Extract the [X, Y] coordinate from the center of the cell holding the provided text.  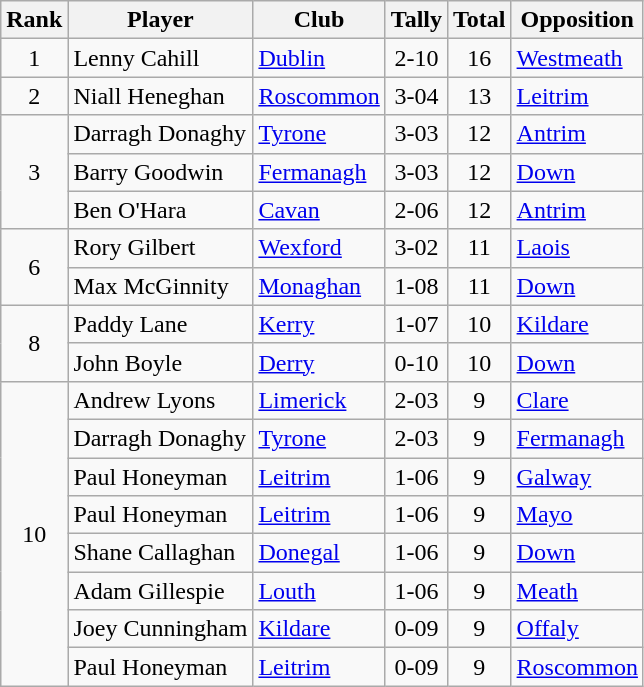
2-06 [416, 210]
Clare [577, 400]
Meath [577, 591]
Dublin [319, 58]
Louth [319, 591]
Paddy Lane [160, 324]
Offaly [577, 629]
2-10 [416, 58]
Donegal [319, 553]
Mayo [577, 515]
Ben O'Hara [160, 210]
Derry [319, 362]
8 [34, 343]
Kerry [319, 324]
Rory Gilbert [160, 248]
Opposition [577, 20]
Monaghan [319, 286]
Rank [34, 20]
13 [480, 96]
3 [34, 172]
Joey Cunningham [160, 629]
Lenny Cahill [160, 58]
16 [480, 58]
Niall Heneghan [160, 96]
Limerick [319, 400]
1-08 [416, 286]
0-10 [416, 362]
Barry Goodwin [160, 172]
Tally [416, 20]
Galway [577, 477]
Total [480, 20]
Andrew Lyons [160, 400]
Max McGinnity [160, 286]
Laois [577, 248]
John Boyle [160, 362]
Cavan [319, 210]
2 [34, 96]
Wexford [319, 248]
3-02 [416, 248]
1-07 [416, 324]
Club [319, 20]
1 [34, 58]
Shane Callaghan [160, 553]
Westmeath [577, 58]
6 [34, 267]
3-04 [416, 96]
Player [160, 20]
Adam Gillespie [160, 591]
